Extract the (X, Y) coordinate from the center of the cell holding the provided text.  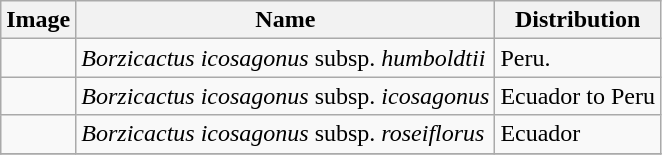
Name (286, 20)
Borzicactus icosagonus subsp. icosagonus (286, 96)
Ecuador (578, 134)
Ecuador to Peru (578, 96)
Borzicactus icosagonus subsp. humboldtii (286, 58)
Image (38, 20)
Peru. (578, 58)
Borzicactus icosagonus subsp. roseiflorus (286, 134)
Distribution (578, 20)
